Search for the cell housing the specified text and yield its (X, Y) center coordinate. 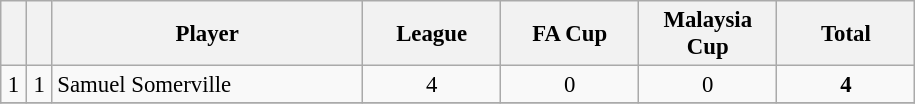
Total (846, 34)
Samuel Somerville (208, 85)
Player (208, 34)
League (432, 34)
Malaysia Cup (708, 34)
FA Cup (570, 34)
